Search for the cell housing the specified text and yield its [X, Y] center coordinate. 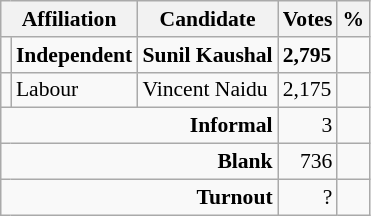
Turnout [140, 197]
2,795 [308, 55]
Votes [308, 19]
Sunil Kaushal [207, 55]
3 [308, 126]
? [308, 197]
Affiliation [70, 19]
Labour [74, 90]
736 [308, 162]
Candidate [207, 19]
Independent [74, 55]
Vincent Naidu [207, 90]
Blank [140, 162]
2,175 [308, 90]
% [353, 19]
Informal [140, 126]
